Search for the cell housing the specified text and yield its [X, Y] center coordinate. 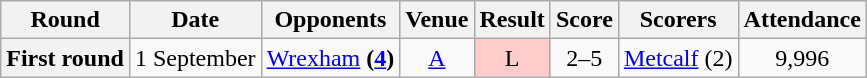
Round [66, 20]
1 September [195, 58]
Result [512, 20]
Venue [437, 20]
Metcalf (2) [678, 58]
First round [66, 58]
Score [584, 20]
L [512, 58]
9,996 [802, 58]
Date [195, 20]
Opponents [330, 20]
A [437, 58]
Attendance [802, 20]
2–5 [584, 58]
Wrexham (4) [330, 58]
Scorers [678, 20]
